Return [x, y] of the center of cell containing provided text 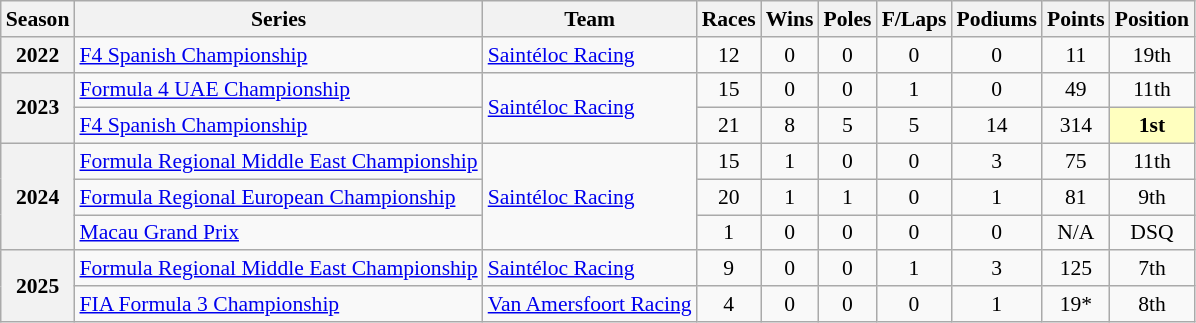
14 [996, 126]
12 [729, 55]
FIA Formula 3 Championship [278, 304]
4 [729, 304]
N/A [1076, 233]
125 [1076, 269]
11 [1076, 55]
2023 [38, 108]
Wins [790, 19]
75 [1076, 162]
19th [1152, 55]
Macau Grand Prix [278, 233]
314 [1076, 126]
Van Amersfoort Racing [590, 304]
8th [1152, 304]
9 [729, 269]
Races [729, 19]
7th [1152, 269]
Poles [847, 19]
1st [1152, 126]
19* [1076, 304]
2022 [38, 55]
20 [729, 197]
Formula Regional European Championship [278, 197]
Series [278, 19]
F/Laps [914, 19]
Team [590, 19]
Points [1076, 19]
2025 [38, 286]
Position [1152, 19]
2024 [38, 198]
Podiums [996, 19]
Formula 4 UAE Championship [278, 90]
8 [790, 126]
49 [1076, 90]
21 [729, 126]
DSQ [1152, 233]
81 [1076, 197]
Season [38, 19]
9th [1152, 197]
